Determine the [X, Y] coordinate at the center of the cell enclosing the given text.  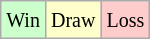
Loss [126, 20]
Win [24, 20]
Draw [72, 20]
